From the cell containing the given text, extract its center point as [X, Y] coordinate. 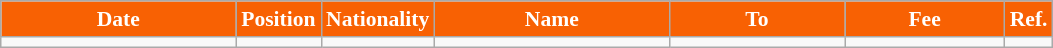
Name [552, 19]
Nationality [378, 19]
Ref. [1029, 19]
To [756, 19]
Date [118, 19]
Fee [925, 19]
Position [278, 19]
